Detect which cell encompasses the target text, then output its (x, y) center coordinate. 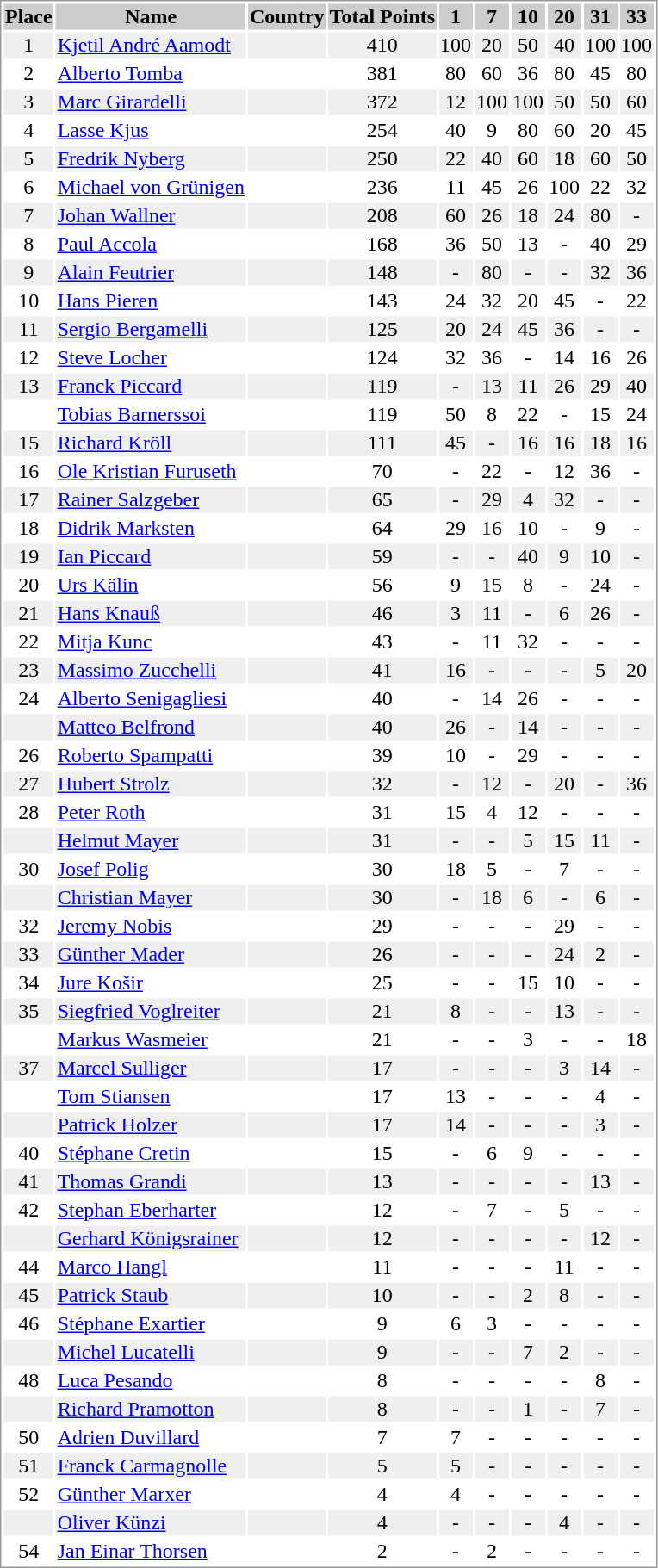
Michel Lucatelli (151, 1353)
27 (28, 784)
Johan Wallner (151, 216)
34 (28, 982)
Kjetil André Aamodt (151, 46)
125 (382, 330)
Marcel Sulliger (151, 1069)
Rainer Salzgeber (151, 500)
Hans Knauß (151, 614)
Country (287, 16)
254 (382, 130)
Alain Feutrier (151, 273)
Markus Wasmeier (151, 1039)
Peter Roth (151, 812)
65 (382, 500)
52 (28, 1494)
Josef Polig (151, 869)
Ian Piccard (151, 557)
Luca Pesando (151, 1380)
Marco Hangl (151, 1267)
23 (28, 671)
Adrien Duvillard (151, 1437)
Michael von Grünigen (151, 187)
Stéphane Cretin (151, 1153)
236 (382, 187)
Franck Carmagnolle (151, 1466)
Stephan Eberharter (151, 1210)
37 (28, 1069)
Name (151, 16)
42 (28, 1210)
56 (382, 585)
Roberto Spampatti (151, 755)
48 (28, 1380)
143 (382, 301)
208 (382, 216)
Stéphane Exartier (151, 1323)
Total Points (382, 16)
54 (28, 1551)
Paul Accola (151, 244)
Hubert Strolz (151, 784)
Richard Pramotton (151, 1410)
44 (28, 1267)
148 (382, 273)
Didrik Marksten (151, 528)
Urs Kälin (151, 585)
Gerhard Königsrainer (151, 1239)
Alberto Tomba (151, 73)
39 (382, 755)
Thomas Grandi (151, 1182)
Jeremy Nobis (151, 926)
Jan Einar Thorsen (151, 1551)
Patrick Staub (151, 1296)
381 (382, 73)
Ole Kristian Furuseth (151, 471)
168 (382, 244)
Marc Girardelli (151, 102)
Mitja Kunc (151, 641)
111 (382, 443)
Patrick Holzer (151, 1125)
Siegfried Voglreiter (151, 1012)
19 (28, 557)
Lasse Kjus (151, 130)
64 (382, 528)
43 (382, 641)
51 (28, 1466)
124 (382, 357)
Christian Mayer (151, 898)
Richard Kröll (151, 443)
Steve Locher (151, 357)
Hans Pieren (151, 301)
250 (382, 159)
410 (382, 46)
Günther Marxer (151, 1494)
59 (382, 557)
Oliver Künzi (151, 1523)
70 (382, 471)
372 (382, 102)
Tobias Barnerssoi (151, 414)
Helmut Mayer (151, 841)
25 (382, 982)
35 (28, 1012)
Franck Piccard (151, 387)
Fredrik Nyberg (151, 159)
Tom Stiansen (151, 1096)
Jure Košir (151, 982)
Sergio Bergamelli (151, 330)
Place (28, 16)
Matteo Belfrond (151, 728)
Alberto Senigagliesi (151, 698)
Günther Mader (151, 955)
Massimo Zucchelli (151, 671)
28 (28, 812)
